Detect which cell encompasses the target text, then output its (x, y) center coordinate. 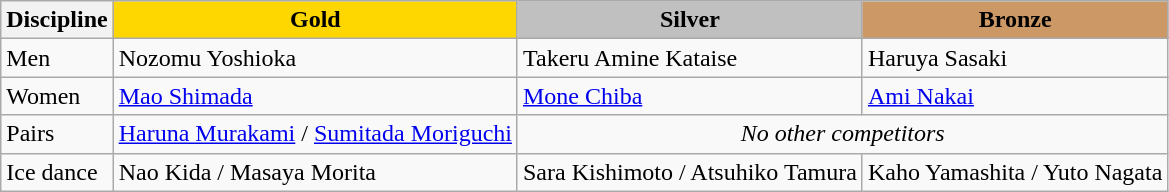
Men (57, 58)
Nao Kida / Masaya Morita (315, 172)
Mone Chiba (690, 96)
No other competitors (842, 134)
Takeru Amine Kataise (690, 58)
Discipline (57, 20)
Gold (315, 20)
Haruna Murakami / Sumitada Moriguchi (315, 134)
Ice dance (57, 172)
Women (57, 96)
Pairs (57, 134)
Silver (690, 20)
Kaho Yamashita / Yuto Nagata (1014, 172)
Mao Shimada (315, 96)
Ami Nakai (1014, 96)
Haruya Sasaki (1014, 58)
Bronze (1014, 20)
Nozomu Yoshioka (315, 58)
Sara Kishimoto / Atsuhiko Tamura (690, 172)
